For the text-containing cell, return its midpoint in [x, y] coordinate format. 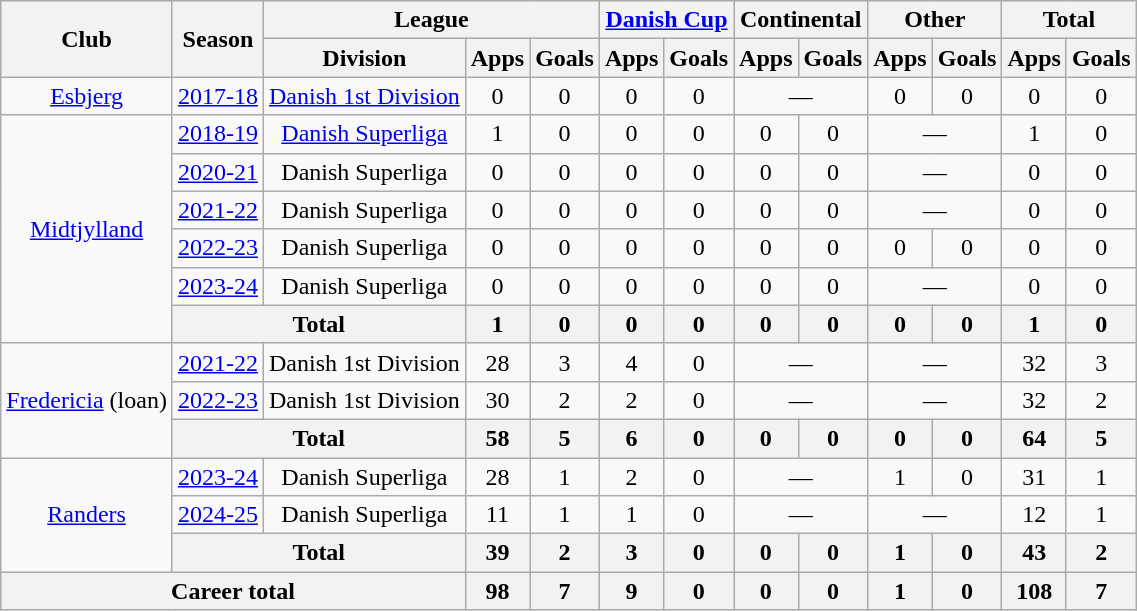
108 [1034, 591]
League [431, 20]
9 [631, 591]
11 [497, 515]
4 [631, 362]
43 [1034, 553]
Randers [87, 515]
39 [497, 553]
6 [631, 438]
31 [1034, 477]
Division [364, 58]
98 [497, 591]
Fredericia (loan) [87, 400]
Season [218, 39]
30 [497, 400]
2018-19 [218, 134]
2020-21 [218, 172]
2017-18 [218, 96]
64 [1034, 438]
Danish Cup [666, 20]
Other [935, 20]
Career total [233, 591]
2024-25 [218, 515]
58 [497, 438]
Midtjylland [87, 229]
Club [87, 39]
Continental [801, 20]
12 [1034, 515]
Esbjerg [87, 96]
